Capture the cell that displays the provided text and extract its (x, y) central coordinate. 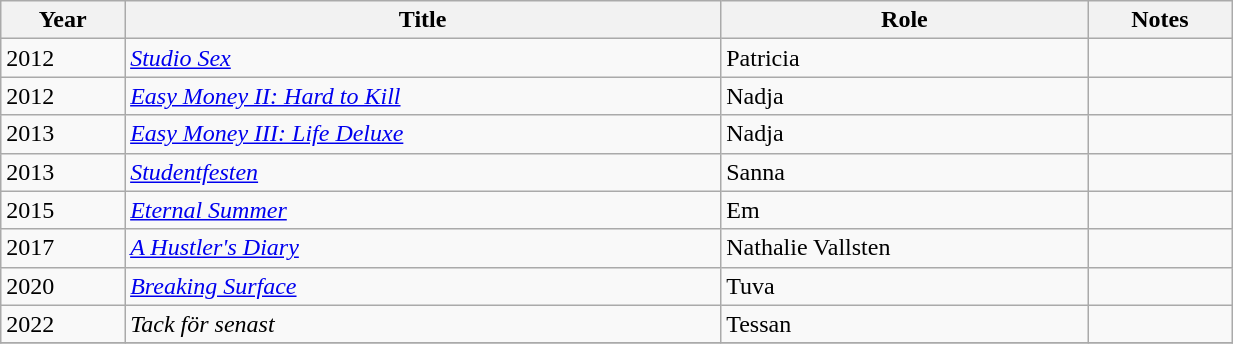
Studio Sex (423, 58)
A Hustler's Diary (423, 248)
Nathalie Vallsten (904, 248)
Patricia (904, 58)
Easy Money II: Hard to Kill (423, 96)
2020 (63, 286)
2022 (63, 324)
Eternal Summer (423, 210)
Breaking Surface (423, 286)
Notes (1160, 20)
Sanna (904, 172)
Studentfesten (423, 172)
Tessan (904, 324)
Tuva (904, 286)
Role (904, 20)
Title (423, 20)
2017 (63, 248)
Easy Money III: Life Deluxe (423, 134)
2015 (63, 210)
Em (904, 210)
Tack för senast (423, 324)
Year (63, 20)
